Output the [X, Y] coordinate of the center of the cell containing the given text.  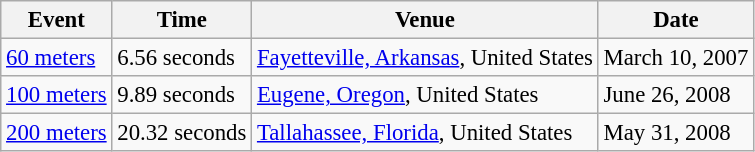
Time [182, 20]
June 26, 2008 [676, 95]
100 meters [56, 95]
6.56 seconds [182, 58]
20.32 seconds [182, 133]
Fayetteville, Arkansas, United States [426, 58]
Venue [426, 20]
200 meters [56, 133]
Tallahassee, Florida, United States [426, 133]
March 10, 2007 [676, 58]
May 31, 2008 [676, 133]
9.89 seconds [182, 95]
Eugene, Oregon, United States [426, 95]
60 meters [56, 58]
Event [56, 20]
Date [676, 20]
